Pinpoint the cell where the given text exists, returning its (X, Y) midpoint coordinate. 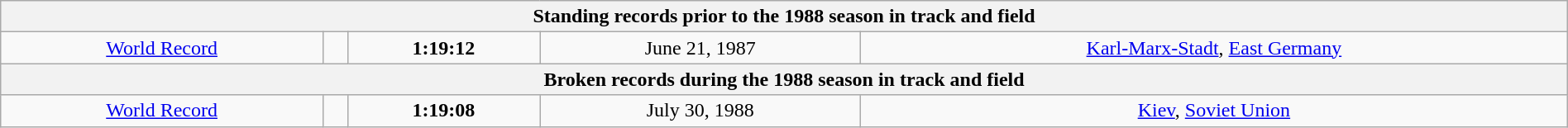
July 30, 1988 (700, 111)
Kiev, Soviet Union (1214, 111)
1:19:08 (443, 111)
June 21, 1987 (700, 48)
Karl-Marx-Stadt, East Germany (1214, 48)
Broken records during the 1988 season in track and field (784, 79)
Standing records prior to the 1988 season in track and field (784, 17)
1:19:12 (443, 48)
